Return the (X, Y) coordinate for the center point of the cell that contains the specified text.  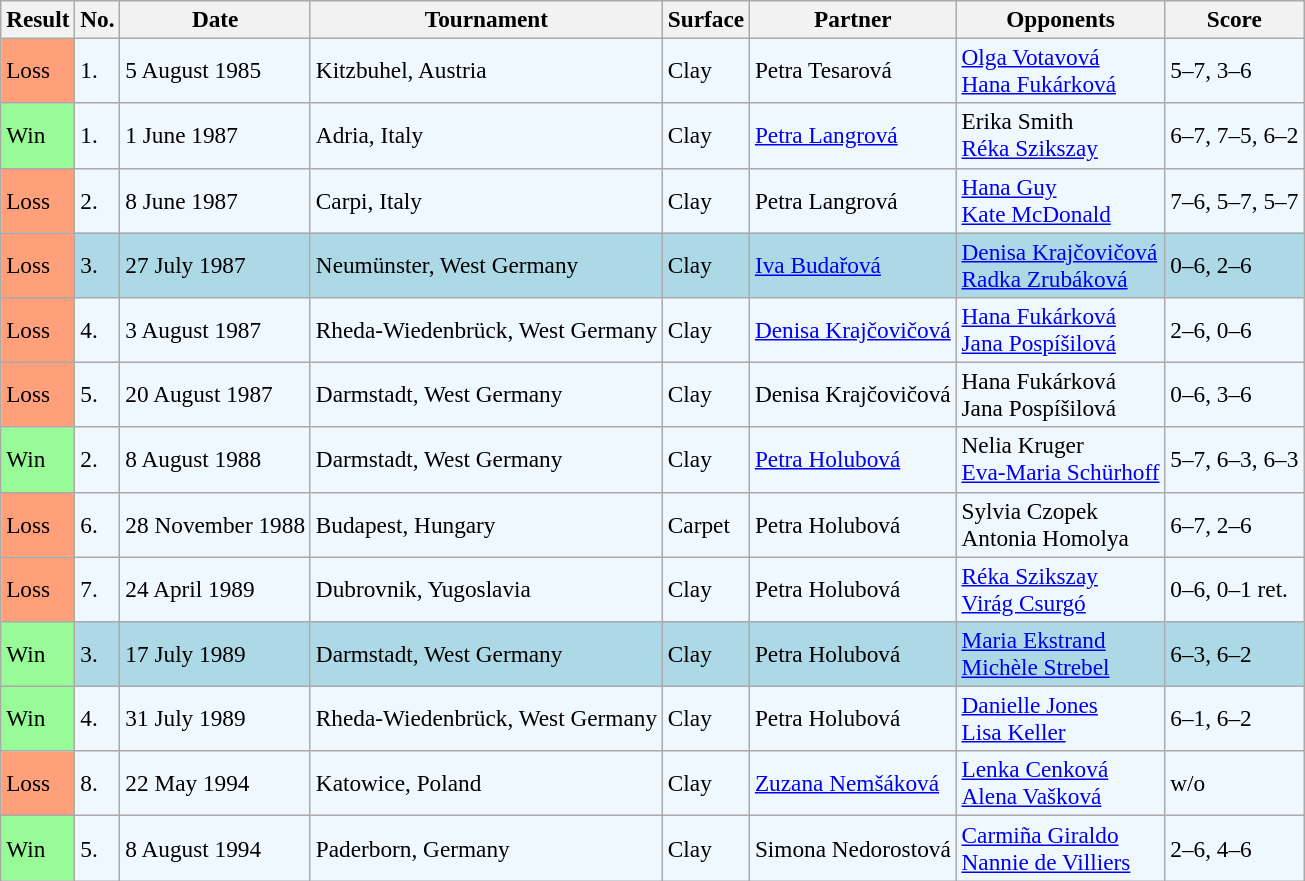
Denisa Krajčovičová Radka Zrubáková (1060, 264)
Nelia Kruger Eva-Maria Schürhoff (1060, 460)
6–7, 2–6 (1234, 524)
0–6, 2–6 (1234, 264)
Katowice, Poland (486, 784)
Olga Votavová Hana Fukárková (1060, 70)
No. (98, 19)
Opponents (1060, 19)
20 August 1987 (215, 394)
6. (98, 524)
5–7, 6–3, 6–3 (1234, 460)
Paderborn, Germany (486, 848)
Petra Tesarová (852, 70)
Hana Guy Kate McDonald (1060, 200)
Kitzbuhel, Austria (486, 70)
7–6, 5–7, 5–7 (1234, 200)
Tournament (486, 19)
8 June 1987 (215, 200)
8 August 1988 (215, 460)
Sylvia Czopek Antonia Homolya (1060, 524)
Result (38, 19)
5–7, 3–6 (1234, 70)
31 July 1989 (215, 718)
8 August 1994 (215, 848)
6–3, 6–2 (1234, 654)
3 August 1987 (215, 330)
Carpi, Italy (486, 200)
28 November 1988 (215, 524)
Danielle Jones Lisa Keller (1060, 718)
27 July 1987 (215, 264)
Carmiña Giraldo Nannie de Villiers (1060, 848)
Zuzana Nemšáková (852, 784)
5 August 1985 (215, 70)
2–6, 4–6 (1234, 848)
7. (98, 588)
Erika Smith Réka Szikszay (1060, 136)
Carpet (706, 524)
Date (215, 19)
Simona Nedorostová (852, 848)
Dubrovnik, Yugoslavia (486, 588)
Maria Ekstrand Michèle Strebel (1060, 654)
22 May 1994 (215, 784)
24 April 1989 (215, 588)
Iva Budařová (852, 264)
Réka Szikszay Virág Csurgó (1060, 588)
Adria, Italy (486, 136)
6–1, 6–2 (1234, 718)
0–6, 0–1 ret. (1234, 588)
Partner (852, 19)
Neumünster, West Germany (486, 264)
2–6, 0–6 (1234, 330)
17 July 1989 (215, 654)
Surface (706, 19)
6–7, 7–5, 6–2 (1234, 136)
Lenka Cenková Alena Vašková (1060, 784)
0–6, 3–6 (1234, 394)
Score (1234, 19)
w/o (1234, 784)
8. (98, 784)
1 June 1987 (215, 136)
Budapest, Hungary (486, 524)
